Detect which cell encompasses the target text, then output its [x, y] center coordinate. 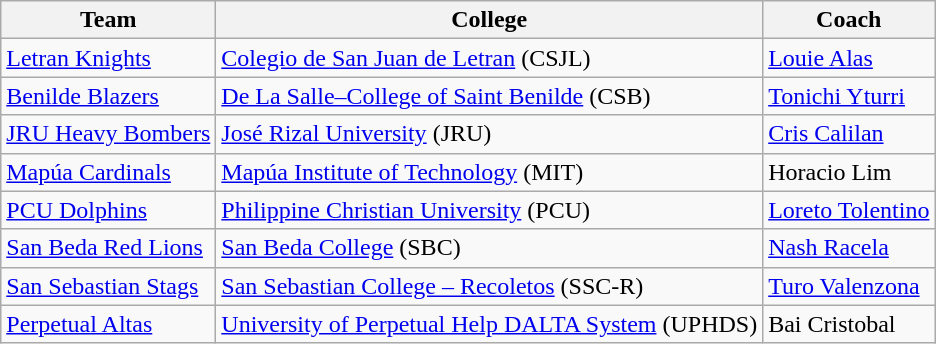
Nash Racela [849, 248]
PCU Dolphins [108, 210]
Louie Alas [849, 58]
San Sebastian Stags [108, 286]
San Beda College (SBC) [490, 248]
De La Salle–College of Saint Benilde (CSB) [490, 96]
Benilde Blazers [108, 96]
San Beda Red Lions [108, 248]
Tonichi Yturri [849, 96]
Team [108, 20]
Mapúa Institute of Technology (MIT) [490, 172]
College [490, 20]
Perpetual Altas [108, 324]
Loreto Tolentino [849, 210]
University of Perpetual Help DALTA System (UPHDS) [490, 324]
Letran Knights [108, 58]
Bai Cristobal [849, 324]
Philippine Christian University (PCU) [490, 210]
Cris Calilan [849, 134]
San Sebastian College – Recoletos (SSC-R) [490, 286]
Coach [849, 20]
JRU Heavy Bombers [108, 134]
Colegio de San Juan de Letran (CSJL) [490, 58]
Mapúa Cardinals [108, 172]
José Rizal University (JRU) [490, 134]
Turo Valenzona [849, 286]
Horacio Lim [849, 172]
